Provide the (x, y) coordinate of the cell's center where the given text is located.  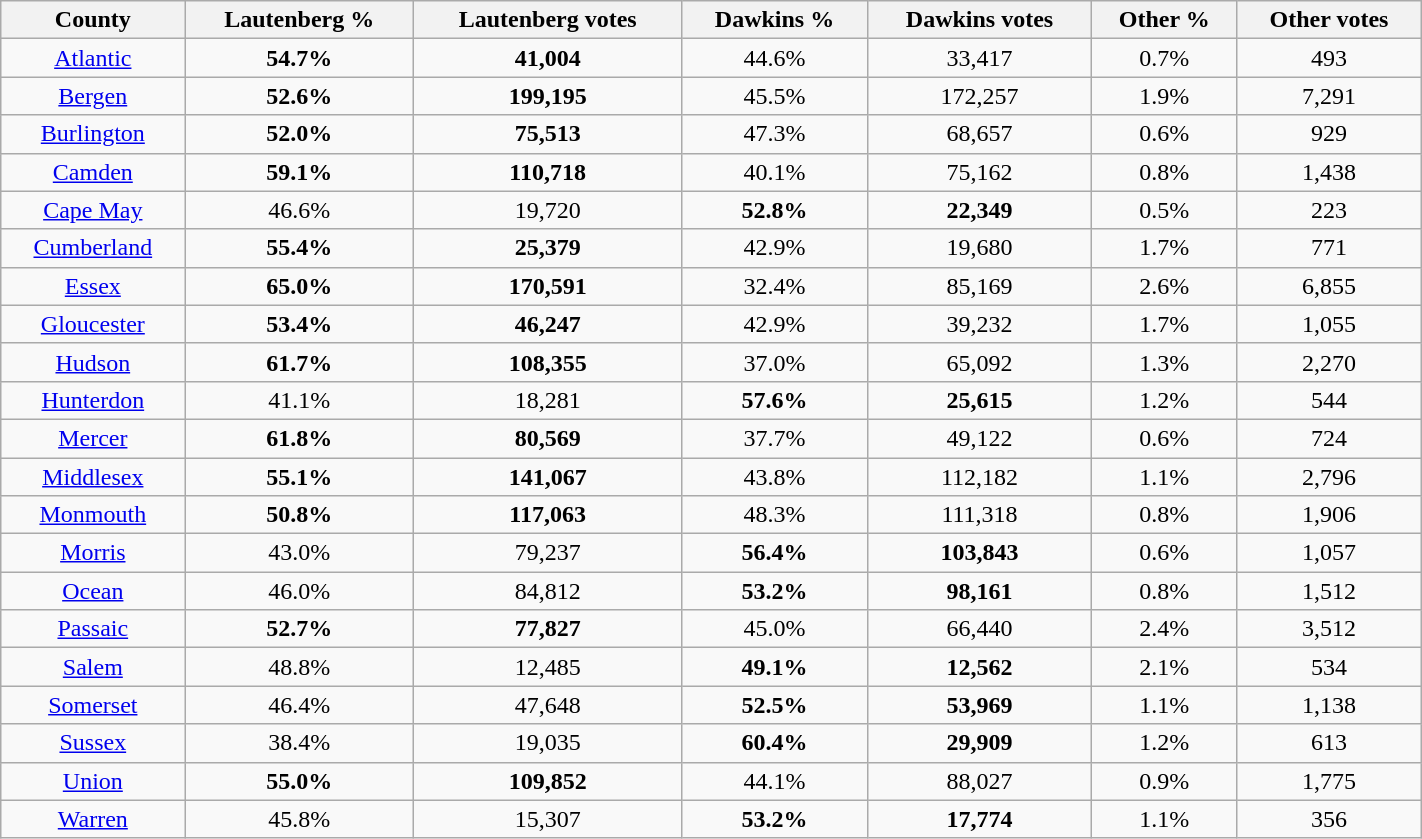
66,440 (980, 629)
25,379 (548, 248)
77,827 (548, 629)
65,092 (980, 362)
55.1% (300, 477)
46,247 (548, 324)
12,485 (548, 667)
25,615 (980, 400)
1,775 (1330, 781)
172,257 (980, 96)
1.3% (1164, 362)
Morris (93, 553)
7,291 (1330, 96)
56.4% (774, 553)
41.1% (300, 400)
Ocean (93, 591)
Lautenberg votes (548, 20)
Hunterdon (93, 400)
46.6% (300, 210)
170,591 (548, 286)
Dawkins % (774, 20)
85,169 (980, 286)
2.4% (1164, 629)
68,657 (980, 134)
54.7% (300, 58)
103,843 (980, 553)
County (93, 20)
45.8% (300, 819)
Burlington (93, 134)
Other votes (1330, 20)
356 (1330, 819)
41,004 (548, 58)
52.5% (774, 705)
1,906 (1330, 515)
1,512 (1330, 591)
53,969 (980, 705)
52.8% (774, 210)
80,569 (548, 438)
60.4% (774, 743)
22,349 (980, 210)
6,855 (1330, 286)
108,355 (548, 362)
Passaic (93, 629)
534 (1330, 667)
57.6% (774, 400)
46.4% (300, 705)
111,318 (980, 515)
37.0% (774, 362)
0.5% (1164, 210)
44.1% (774, 781)
18,281 (548, 400)
112,182 (980, 477)
55.0% (300, 781)
47.3% (774, 134)
17,774 (980, 819)
544 (1330, 400)
199,195 (548, 96)
2,796 (1330, 477)
Somerset (93, 705)
75,162 (980, 172)
52.7% (300, 629)
98,161 (980, 591)
47,648 (548, 705)
48.3% (774, 515)
55.4% (300, 248)
40.1% (774, 172)
50.8% (300, 515)
771 (1330, 248)
2.1% (1164, 667)
44.6% (774, 58)
84,812 (548, 591)
Bergen (93, 96)
52.6% (300, 96)
Camden (93, 172)
19,035 (548, 743)
2.6% (1164, 286)
49,122 (980, 438)
37.7% (774, 438)
45.5% (774, 96)
613 (1330, 743)
117,063 (548, 515)
29,909 (980, 743)
19,720 (548, 210)
15,307 (548, 819)
Salem (93, 667)
3,512 (1330, 629)
Warren (93, 819)
223 (1330, 210)
Monmouth (93, 515)
1,055 (1330, 324)
43.0% (300, 553)
33,417 (980, 58)
110,718 (548, 172)
Sussex (93, 743)
1,138 (1330, 705)
Other % (1164, 20)
Dawkins votes (980, 20)
61.7% (300, 362)
1.9% (1164, 96)
59.1% (300, 172)
Middlesex (93, 477)
88,027 (980, 781)
Union (93, 781)
1,438 (1330, 172)
61.8% (300, 438)
49.1% (774, 667)
2,270 (1330, 362)
Cumberland (93, 248)
0.9% (1164, 781)
Lautenberg % (300, 20)
65.0% (300, 286)
493 (1330, 58)
Gloucester (93, 324)
0.7% (1164, 58)
39,232 (980, 324)
12,562 (980, 667)
79,237 (548, 553)
38.4% (300, 743)
Hudson (93, 362)
Mercer (93, 438)
53.4% (300, 324)
Cape May (93, 210)
109,852 (548, 781)
Atlantic (93, 58)
52.0% (300, 134)
32.4% (774, 286)
43.8% (774, 477)
1,057 (1330, 553)
Essex (93, 286)
724 (1330, 438)
46.0% (300, 591)
45.0% (774, 629)
929 (1330, 134)
19,680 (980, 248)
75,513 (548, 134)
141,067 (548, 477)
48.8% (300, 667)
